Search for the cell housing the specified text and yield its [X, Y] center coordinate. 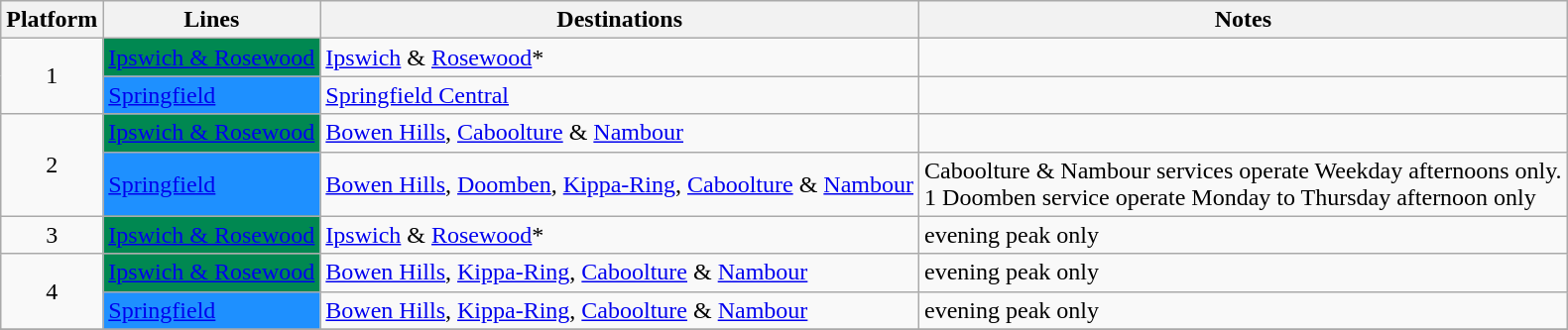
2 [52, 165]
Springfield Central [620, 95]
Destinations [620, 20]
Bowen Hills, Doomben, Kippa-Ring, Caboolture & Nambour [620, 184]
Notes [1244, 20]
Lines [212, 20]
Bowen Hills, Caboolture & Nambour [620, 133]
Caboolture & Nambour services operate Weekday afternoons only.1 Doomben service operate Monday to Thursday afternoon only [1244, 184]
Platform [52, 20]
4 [52, 291]
3 [52, 235]
1 [52, 76]
